Capture the cell that displays the provided text and extract its [x, y] central coordinate. 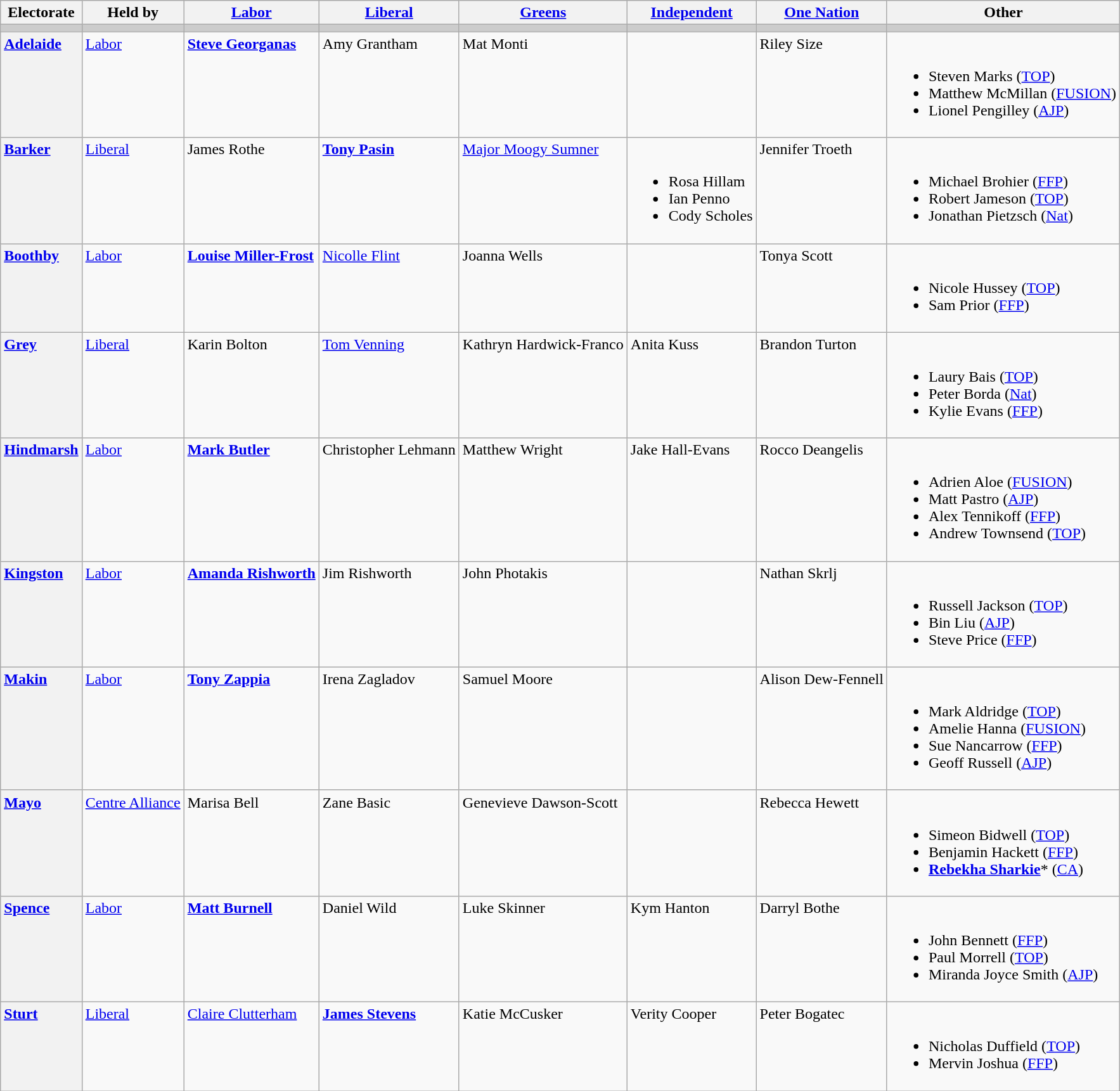
Grey [41, 385]
Independent [692, 13]
Darryl Bothe [821, 948]
Russell Jackson (TOP)Bin Liu (AJP)Steve Price (FFP) [1003, 614]
Rebecca Hewett [821, 843]
Steven Marks (TOP)Matthew McMillan (FUSION)Lionel Pengilley (AJP) [1003, 85]
Centre Alliance [133, 843]
Tony Pasin [389, 190]
Mark Aldridge (TOP) Amelie Hanna (FUSION)Sue Nancarrow (FFP)Geoff Russell (AJP) [1003, 728]
Makin [41, 728]
Genevieve Dawson-Scott [543, 843]
Peter Bogatec [821, 1046]
Matt Burnell [251, 948]
Brandon Turton [821, 385]
Simeon Bidwell (TOP)Benjamin Hackett (FFP)Rebekha Sharkie* (CA) [1003, 843]
Tonya Scott [821, 288]
Rocco Deangelis [821, 500]
Verity Cooper [692, 1046]
Nicolle Flint [389, 288]
Rosa HillamIan PennoCody Scholes [692, 190]
Tom Venning [389, 385]
John Bennett (FFP)Paul Morrell (TOP)Miranda Joyce Smith (AJP) [1003, 948]
One Nation [821, 13]
Anita Kuss [692, 385]
Jake Hall-Evans [692, 500]
Held by [133, 13]
Kingston [41, 614]
Spence [41, 948]
Adelaide [41, 85]
Electorate [41, 13]
Hindmarsh [41, 500]
John Photakis [543, 614]
Louise Miller-Frost [251, 288]
Samuel Moore [543, 728]
Matthew Wright [543, 500]
Zane Basic [389, 843]
Amy Grantham [389, 85]
Amanda Rishworth [251, 614]
Jim Rishworth [389, 614]
Luke Skinner [543, 948]
Other [1003, 13]
Alison Dew-Fennell [821, 728]
Steve Georganas [251, 85]
Claire Clutterham [251, 1046]
James Rothe [251, 190]
Mayo [41, 843]
Adrien Aloe (FUSION)Matt Pastro (AJP)Alex Tennikoff (FFP)Andrew Townsend (TOP) [1003, 500]
Marisa Bell [251, 843]
Riley Size [821, 85]
Mat Monti [543, 85]
Jennifer Troeth [821, 190]
Tony Zappia [251, 728]
Karin Bolton [251, 385]
James Stevens [389, 1046]
Irena Zagladov [389, 728]
Nathan Skrlj [821, 614]
Kym Hanton [692, 948]
Joanna Wells [543, 288]
Nicholas Duffield (TOP)Mervin Joshua (FFP) [1003, 1046]
Boothby [41, 288]
Greens [543, 13]
Mark Butler [251, 500]
Daniel Wild [389, 948]
Laury Bais (TOP)Peter Borda (Nat)Kylie Evans (FFP) [1003, 385]
Sturt [41, 1046]
Nicole Hussey (TOP)Sam Prior (FFP) [1003, 288]
Major Moogy Sumner [543, 190]
Christopher Lehmann [389, 500]
Kathryn Hardwick-Franco [543, 385]
Barker [41, 190]
Michael Brohier (FFP)Robert Jameson (TOP)Jonathan Pietzsch (Nat) [1003, 190]
Katie McCusker [543, 1046]
